Locate the cell with the specified text and output its [x, y] center coordinate. 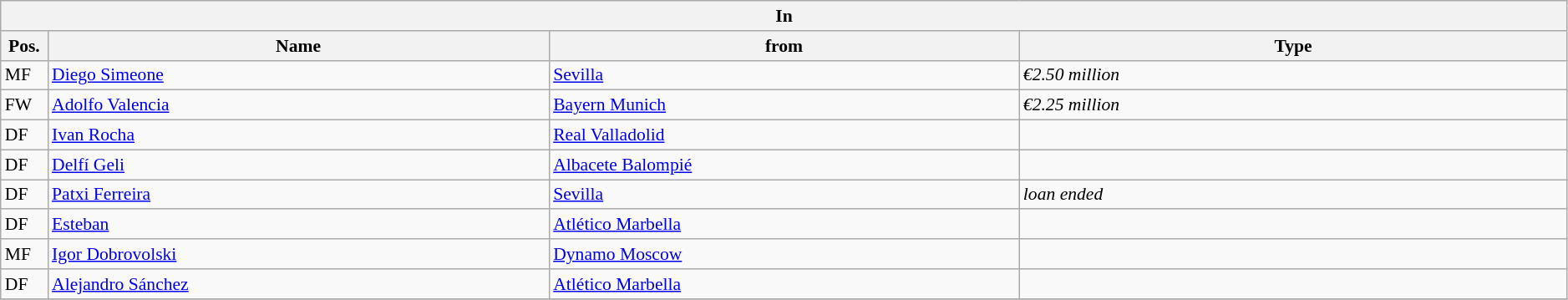
Name [298, 46]
FW [24, 105]
Pos. [24, 46]
Dynamo Moscow [784, 254]
loan ended [1293, 195]
Real Valladolid [784, 135]
Patxi Ferreira [298, 195]
€2.25 million [1293, 105]
Diego Simeone [298, 75]
Esteban [298, 225]
Igor Dobrovolski [298, 254]
Delfí Geli [298, 165]
Bayern Munich [784, 105]
Adolfo Valencia [298, 105]
In [784, 16]
Alejandro Sánchez [298, 284]
Type [1293, 46]
from [784, 46]
Ivan Rocha [298, 135]
€2.50 million [1293, 75]
Albacete Balompié [784, 165]
